Output the (x, y) coordinate of the center of the cell containing the given text.  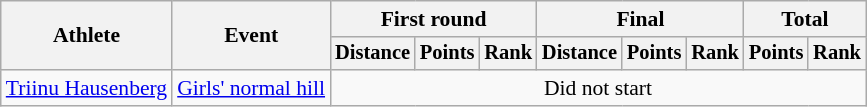
Event (251, 36)
First round (434, 19)
Girls' normal hill (251, 88)
Triinu Hausenberg (86, 88)
Athlete (86, 36)
Final (640, 19)
Did not start (598, 88)
Total (805, 19)
